Determine the [x, y] coordinate at the center of the cell enclosing the given text.  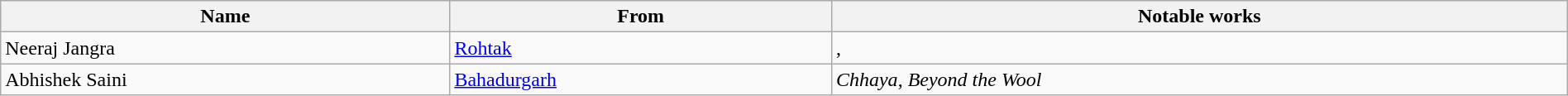
, [1199, 48]
Chhaya, Beyond the Wool [1199, 79]
Name [225, 17]
Rohtak [641, 48]
Notable works [1199, 17]
Abhishek Saini [225, 79]
From [641, 17]
Bahadurgarh [641, 79]
Neeraj Jangra [225, 48]
